Extract the [x, y] coordinate from the center of the cell holding the provided text.  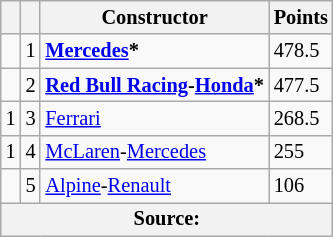
106 [301, 186]
McLaren-Mercedes [154, 152]
3 [31, 118]
4 [31, 152]
477.5 [301, 85]
Mercedes* [154, 51]
Red Bull Racing-Honda* [154, 85]
255 [301, 152]
Points [301, 17]
Ferrari [154, 118]
Source: [167, 219]
478.5 [301, 51]
5 [31, 186]
Alpine-Renault [154, 186]
268.5 [301, 118]
2 [31, 85]
Constructor [154, 17]
